Capture the cell that displays the provided text and extract its (x, y) central coordinate. 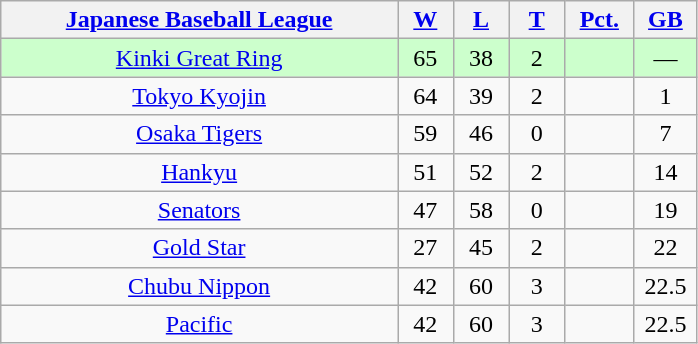
GB (666, 20)
38 (481, 58)
Senators (200, 210)
L (481, 20)
Tokyo Kyojin (200, 96)
45 (481, 248)
T (537, 20)
58 (481, 210)
51 (426, 172)
Pacific (200, 324)
Hankyu (200, 172)
19 (666, 210)
1 (666, 96)
22 (666, 248)
59 (426, 134)
47 (426, 210)
Pct. (599, 20)
Chubu Nippon (200, 286)
Kinki Great Ring (200, 58)
Gold Star (200, 248)
7 (666, 134)
Osaka Tigers (200, 134)
14 (666, 172)
39 (481, 96)
46 (481, 134)
Japanese Baseball League (200, 20)
52 (481, 172)
65 (426, 58)
W (426, 20)
27 (426, 248)
— (666, 58)
64 (426, 96)
